Find where the given text appears and provide that cell's center as [x, y] coordinate. 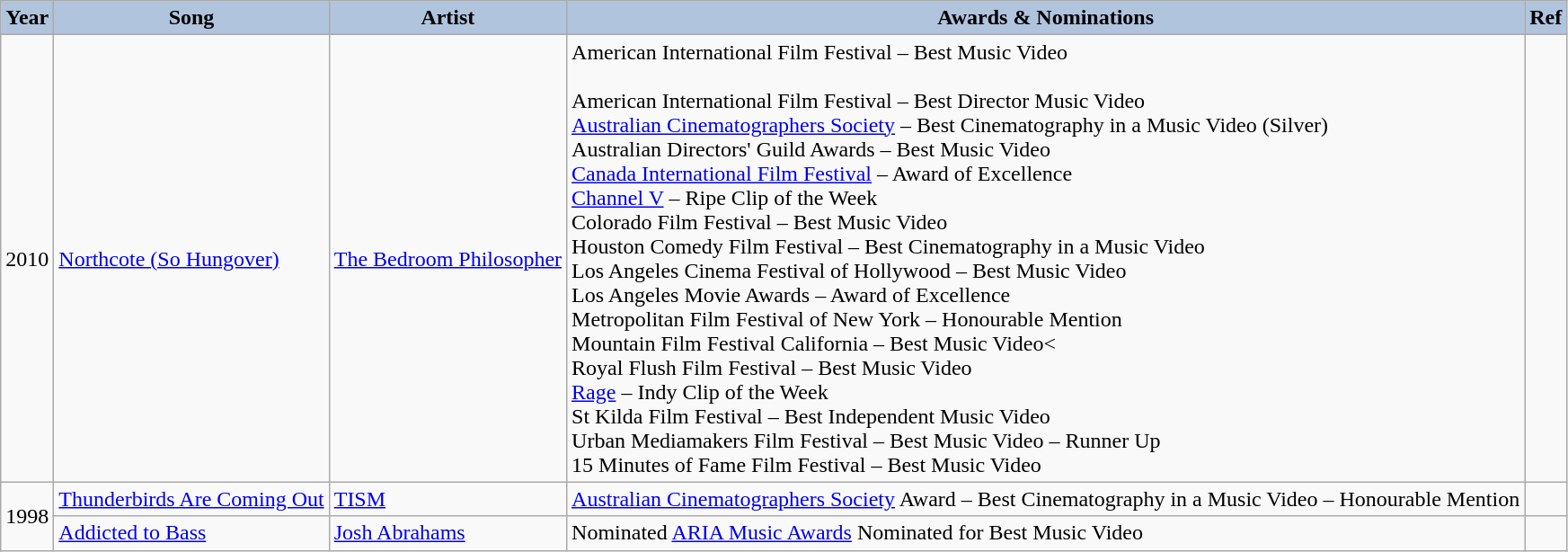
Artist [447, 18]
Josh Abrahams [447, 533]
TISM [447, 499]
2010 [27, 259]
Year [27, 18]
The Bedroom Philosopher [447, 259]
Song [191, 18]
1998 [27, 516]
Addicted to Bass [191, 533]
Thunderbirds Are Coming Out [191, 499]
Australian Cinematographers Society Award – Best Cinematography in a Music Video – Honourable Mention [1046, 499]
Ref [1546, 18]
Nominated ARIA Music Awards Nominated for Best Music Video [1046, 533]
Northcote (So Hungover) [191, 259]
Awards & Nominations [1046, 18]
